Locate the cell with the specified text and output its [X, Y] center coordinate. 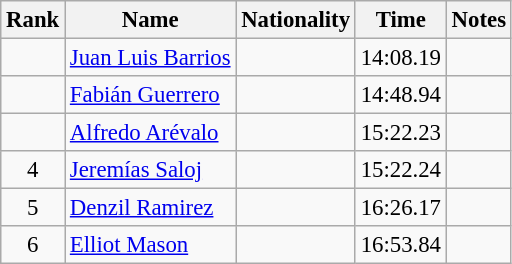
Name [150, 20]
Notes [478, 20]
Alfredo Arévalo [150, 133]
14:48.94 [400, 95]
14:08.19 [400, 58]
Time [400, 20]
15:22.23 [400, 133]
16:26.17 [400, 208]
15:22.24 [400, 170]
Rank [33, 20]
Elliot Mason [150, 245]
Juan Luis Barrios [150, 58]
5 [33, 208]
Jeremías Saloj [150, 170]
4 [33, 170]
Nationality [296, 20]
Fabián Guerrero [150, 95]
16:53.84 [400, 245]
Denzil Ramirez [150, 208]
6 [33, 245]
